Provide the (X, Y) coordinate of the cell's center where the given text is located.  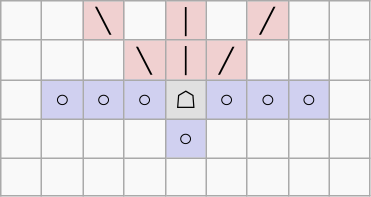
☖ (186, 100)
